Return [X, Y] of the center of cell containing provided text 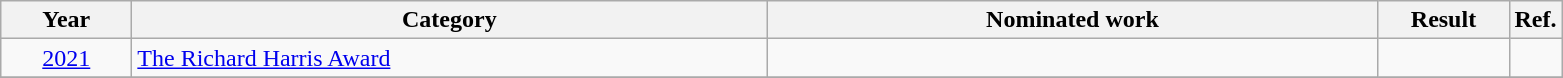
Year [66, 20]
2021 [66, 58]
Ref. [1536, 20]
Category [450, 20]
The Richard Harris Award [450, 58]
Result [1444, 20]
Nominated work [1072, 20]
